Provide the [x, y] coordinate of the cell's center where the given text is located.  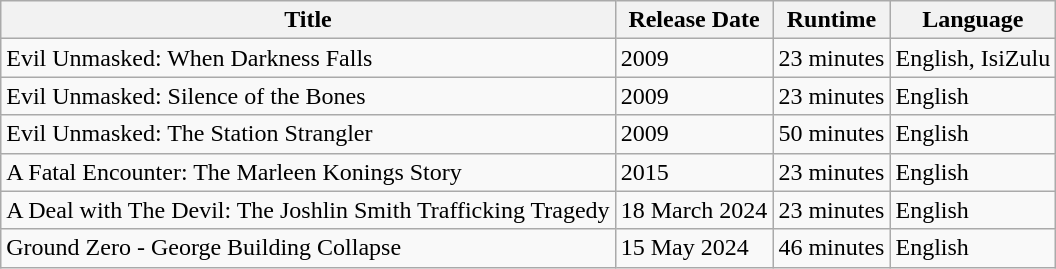
Title [308, 20]
Language [973, 20]
15 May 2024 [694, 248]
A Deal with The Devil: The Joshlin Smith Trafficking Tragedy [308, 210]
Release Date [694, 20]
A Fatal Encounter: The Marleen Konings Story [308, 172]
Evil Unmasked: Silence of the Bones [308, 96]
English, IsiZulu [973, 58]
18 March 2024 [694, 210]
Runtime [832, 20]
Ground Zero - George Building Collapse [308, 248]
Evil Unmasked: When Darkness Falls [308, 58]
46 minutes [832, 248]
2015 [694, 172]
Evil Unmasked: The Station Strangler [308, 134]
50 minutes [832, 134]
